Provide the (x, y) coordinate of the cell's center where the given text is located.  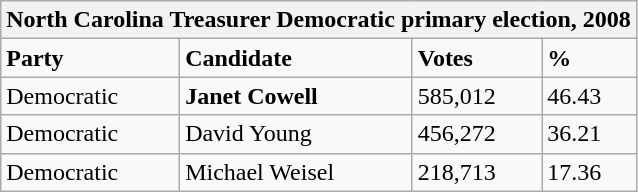
Candidate (296, 58)
Janet Cowell (296, 96)
Michael Weisel (296, 172)
David Young (296, 134)
46.43 (590, 96)
17.36 (590, 172)
% (590, 58)
North Carolina Treasurer Democratic primary election, 2008 (319, 20)
585,012 (476, 96)
36.21 (590, 134)
218,713 (476, 172)
Party (90, 58)
Votes (476, 58)
456,272 (476, 134)
